Detect which cell encompasses the target text, then output its [X, Y] center coordinate. 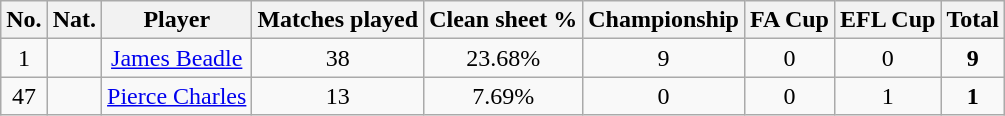
EFL Cup [887, 20]
No. [24, 20]
Player [177, 20]
23.68% [504, 58]
FA Cup [789, 20]
James Beadle [177, 58]
Pierce Charles [177, 96]
47 [24, 96]
Matches played [338, 20]
13 [338, 96]
Clean sheet % [504, 20]
Nat. [74, 20]
7.69% [504, 96]
Total [973, 20]
Championship [664, 20]
38 [338, 58]
